Provide the (x, y) coordinate of the cell's center where the given text is located.  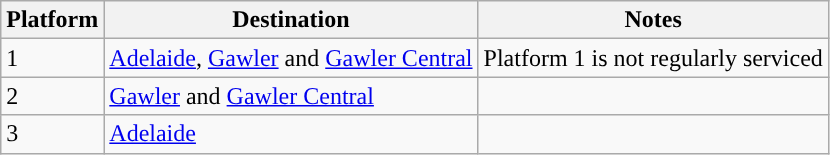
Platform 1 is not regularly serviced (653, 58)
3 (52, 134)
2 (52, 96)
1 (52, 58)
Platform (52, 20)
Adelaide, Gawler and Gawler Central (291, 58)
Adelaide (291, 134)
Gawler and Gawler Central (291, 96)
Destination (291, 20)
Notes (653, 20)
